Capture the cell that displays the provided text and extract its [x, y] central coordinate. 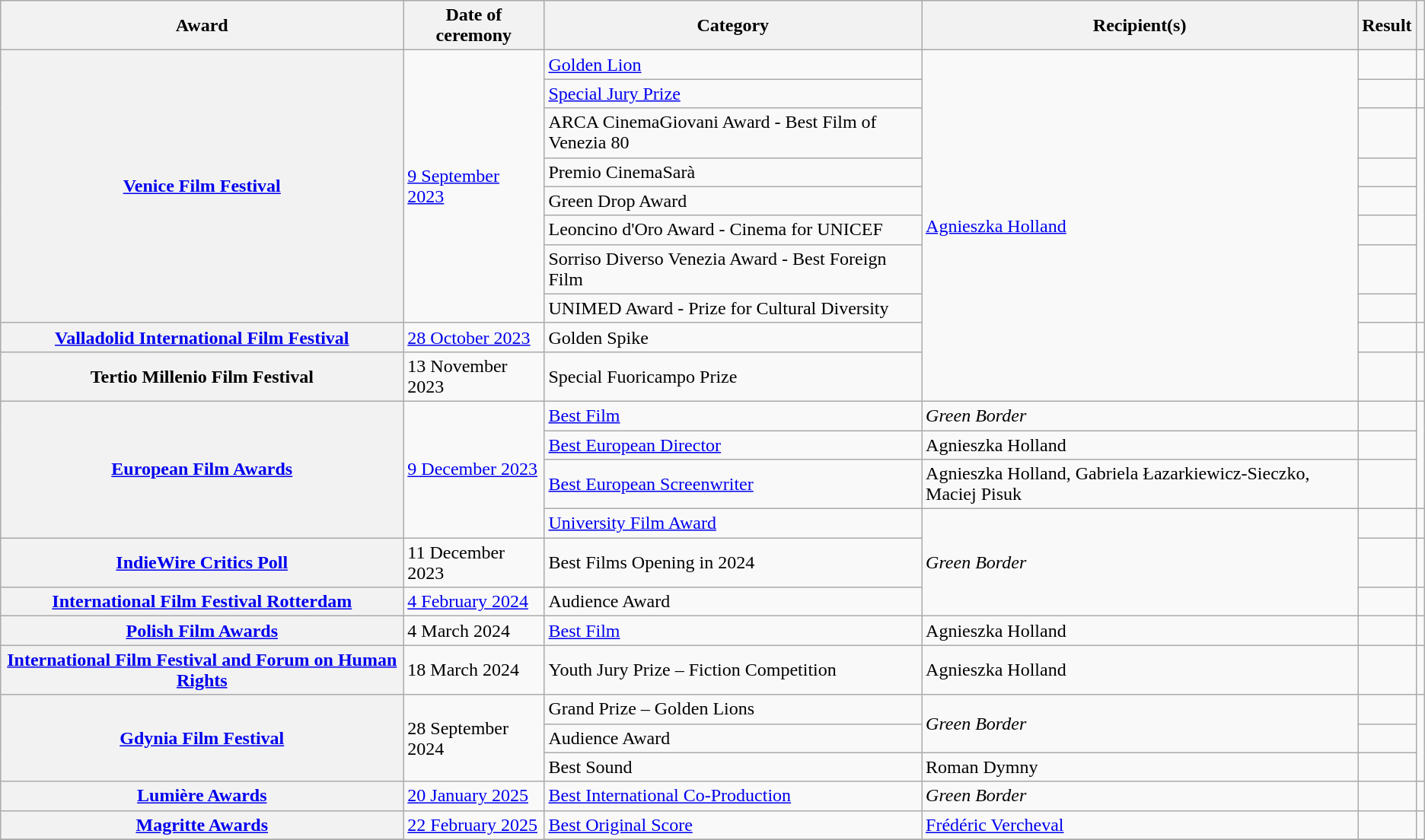
Best International Co-Production [733, 796]
Agnieszka Holland, Gabriela Łazarkiewicz-Sieczko, Maciej Pisuk [1140, 484]
11 December 2023 [473, 563]
Lumière Awards [202, 796]
Best Sound [733, 767]
Special Jury Prize [733, 94]
Gdynia Film Festival [202, 738]
Frédéric Vercheval [1140, 825]
Special Fuoricampo Prize [733, 376]
University Film Award [733, 523]
Recipient(s) [1140, 26]
European Film Awards [202, 469]
Result [1387, 26]
9 December 2023 [473, 469]
Golden Lion [733, 65]
Best European Director [733, 445]
Category [733, 26]
Youth Jury Prize – Fiction Competition [733, 670]
13 November 2023 [473, 376]
20 January 2025 [473, 796]
Best Original Score [733, 825]
Date of ceremony [473, 26]
Leoncino d'Oro Award - Cinema for UNICEF [733, 230]
Best Films Opening in 2024 [733, 563]
4 February 2024 [473, 602]
Best European Screenwriter [733, 484]
Tertio Millenio Film Festival [202, 376]
ARCA CinemaGiovani Award - Best Film of Venezia 80 [733, 132]
28 September 2024 [473, 738]
Valladolid International Film Festival [202, 337]
Grand Prize – Golden Lions [733, 709]
Polish Film Awards [202, 631]
Magritte Awards [202, 825]
Sorriso Diverso Venezia Award - Best Foreign Film [733, 269]
Roman Dymny [1140, 767]
International Film Festival and Forum on Human Rights [202, 670]
IndieWire Critics Poll [202, 563]
18 March 2024 [473, 670]
UNIMED Award - Prize for Cultural Diversity [733, 308]
Award [202, 26]
Venice Film Festival [202, 186]
Premio CinemaSarà [733, 172]
9 September 2023 [473, 186]
Golden Spike [733, 337]
4 March 2024 [473, 631]
28 October 2023 [473, 337]
22 February 2025 [473, 825]
Green Drop Award [733, 201]
International Film Festival Rotterdam [202, 602]
